From the cell containing the given text, extract its center point as [x, y] coordinate. 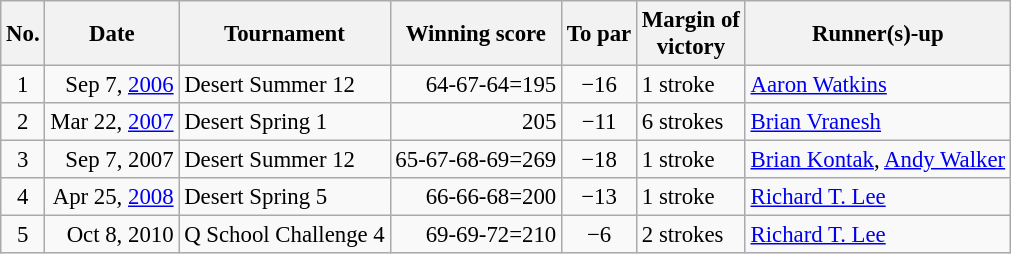
Desert Spring 5 [284, 197]
−11 [600, 122]
Apr 25, 2008 [112, 197]
Runner(s)-up [878, 34]
Date [112, 34]
66-66-68=200 [476, 197]
Sep 7, 2006 [112, 85]
−13 [600, 197]
Desert Spring 1 [284, 122]
Winning score [476, 34]
2 [23, 122]
65-67-68-69=269 [476, 160]
5 [23, 235]
1 [23, 85]
−6 [600, 235]
Q School Challenge 4 [284, 235]
No. [23, 34]
2 strokes [692, 235]
Sep 7, 2007 [112, 160]
Aaron Watkins [878, 85]
64-67-64=195 [476, 85]
205 [476, 122]
Brian Kontak, Andy Walker [878, 160]
4 [23, 197]
Oct 8, 2010 [112, 235]
69-69-72=210 [476, 235]
Brian Vranesh [878, 122]
Mar 22, 2007 [112, 122]
3 [23, 160]
Tournament [284, 34]
−16 [600, 85]
To par [600, 34]
−18 [600, 160]
Margin ofvictory [692, 34]
6 strokes [692, 122]
